Scan for the cell matching the given text and deliver its [X, Y] coordinate at center. 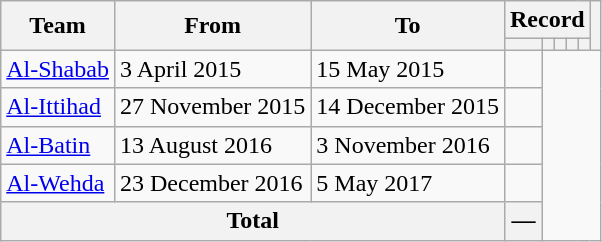
From [212, 26]
Record [547, 20]
27 November 2015 [212, 107]
3 April 2015 [212, 69]
Al-Batin [58, 145]
13 August 2016 [212, 145]
— [523, 221]
23 December 2016 [212, 183]
15 May 2015 [408, 69]
To [408, 26]
Al-Wehda [58, 183]
Team [58, 26]
3 November 2016 [408, 145]
Al-Ittihad [58, 107]
Total [253, 221]
14 December 2015 [408, 107]
5 May 2017 [408, 183]
Al-Shabab [58, 69]
